Identify which cell holds the provided text, then report its (X, Y) central coordinate. 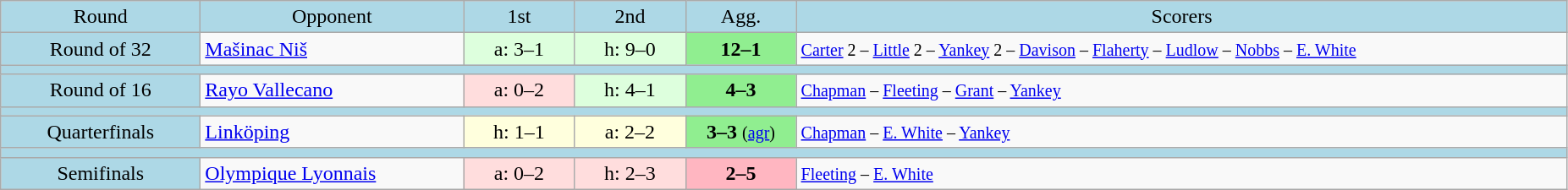
Opponent (332, 17)
a: 3–1 (520, 49)
h: 4–1 (630, 90)
Semifinals (101, 173)
12–1 (741, 49)
h: 9–0 (630, 49)
1st (520, 17)
Chapman – E. White – Yankey (1181, 132)
Chapman – Fleeting – Grant – Yankey (1181, 90)
Fleeting – E. White (1181, 173)
h: 1–1 (520, 132)
Quarterfinals (101, 132)
2–5 (741, 173)
2nd (630, 17)
Rayo Vallecano (332, 90)
4–3 (741, 90)
a: 2–2 (630, 132)
3–3 (agr) (741, 132)
Olympique Lyonnais (332, 173)
Round of 16 (101, 90)
Carter 2 – Little 2 – Yankey 2 – Davison – Flaherty – Ludlow – Nobbs – E. White (1181, 49)
Mašinac Niš (332, 49)
Round of 32 (101, 49)
Agg. (741, 17)
Linköping (332, 132)
h: 2–3 (630, 173)
Scorers (1181, 17)
Round (101, 17)
